From the cell containing the given text, extract its center point as [x, y] coordinate. 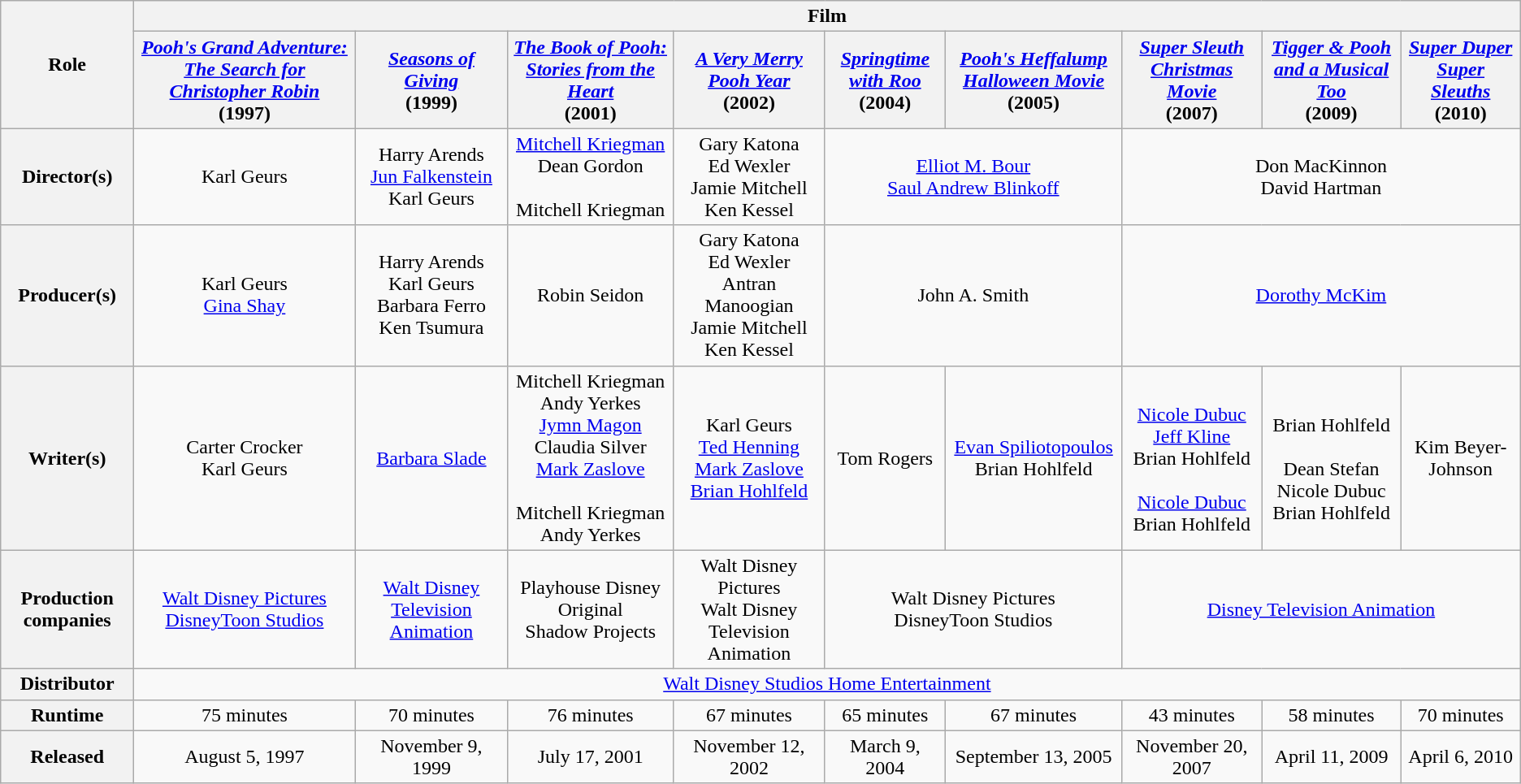
Kim Beyer-Johnson [1461, 458]
Producer(s) [67, 296]
Director(s) [67, 177]
Tigger & Pooh and a Musical Too(2009) [1331, 80]
March 9, 2004 [886, 757]
Harry ArendsKarl GeursBarbara FerroKen Tsumura [431, 296]
Mitchell KriegmanDean GordonMitchell Kriegman [591, 177]
November 20, 2007 [1192, 757]
Evan SpiliotopoulosBrian Hohlfeld [1033, 458]
76 minutes [591, 715]
Don MacKinnonDavid Hartman [1321, 177]
Dorothy McKim [1321, 296]
Seasons of Giving(1999) [431, 80]
Film [827, 16]
Karl Geurs [245, 177]
Super Duper Super Sleuths(2010) [1461, 80]
Robin Seidon [591, 296]
Runtime [67, 715]
A Very Merry Pooh Year(2002) [749, 80]
Playhouse Disney OriginalShadow Projects [591, 609]
July 17, 2001 [591, 757]
Writer(s) [67, 458]
Elliot M. BourSaul Andrew Blinkoff [973, 177]
Walt Disney Studios Home Entertainment [827, 684]
Pooh's Grand Adventure: The Search for Christopher Robin(1997) [245, 80]
Pooh's Heffalump Halloween Movie(2005) [1033, 80]
August 5, 1997 [245, 757]
Distributor [67, 684]
75 minutes [245, 715]
Disney Television Animation [1321, 609]
Tom Rogers [886, 458]
Production companies [67, 609]
John A. Smith [973, 296]
November 9, 1999 [431, 757]
September 13, 2005 [1033, 757]
Walt Disney Television Animation [431, 609]
April 11, 2009 [1331, 757]
Nicole DubucJeff KlineBrian HohlfeldNicole DubucBrian Hohlfeld [1192, 458]
Mitchell KriegmanAndy YerkesJymn MagonClaudia SilverMark ZasloveMitchell KriegmanAndy Yerkes [591, 458]
Karl GeursGina Shay [245, 296]
April 6, 2010 [1461, 757]
Released [67, 757]
Carter CrockerKarl Geurs [245, 458]
Gary KatonaEd WexlerJamie MitchellKen Kessel [749, 177]
43 minutes [1192, 715]
Springtime with Roo(2004) [886, 80]
Super Sleuth Christmas Movie(2007) [1192, 80]
The Book of Pooh: Stories from the Heart(2001) [591, 80]
65 minutes [886, 715]
Walt Disney PicturesWalt Disney Television Animation [749, 609]
Barbara Slade [431, 458]
58 minutes [1331, 715]
Role [67, 65]
Brian HohlfeldDean StefanNicole DubucBrian Hohlfeld [1331, 458]
November 12, 2002 [749, 757]
Karl GeursTed HenningMark ZasloveBrian Hohlfeld [749, 458]
Harry ArendsJun FalkensteinKarl Geurs [431, 177]
Gary KatonaEd WexlerAntran ManoogianJamie MitchellKen Kessel [749, 296]
